From the cell containing the given text, extract its center point as (X, Y) coordinate. 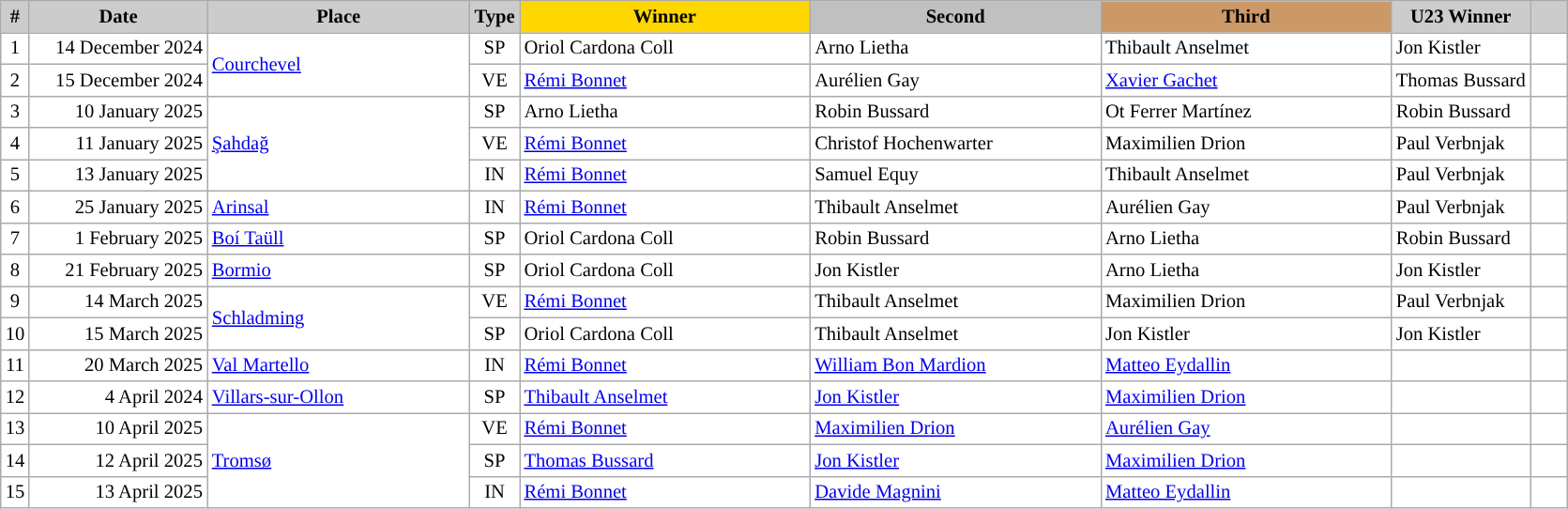
Courchevel (339, 64)
Tromsø (339, 460)
William Bon Mardion (955, 365)
11 January 2025 (118, 144)
Bormio (339, 270)
1 (15, 48)
9 (15, 301)
15 December 2024 (118, 80)
U23 Winner (1461, 16)
11 (15, 365)
8 (15, 270)
Type (495, 16)
20 March 2025 (118, 365)
15 (15, 492)
3 (15, 112)
Arinsal (339, 207)
4 (15, 144)
Schladming (339, 317)
Boí Taüll (339, 239)
Davide Magnini (955, 492)
Ot Ferrer Martínez (1246, 112)
Date (118, 16)
12 (15, 397)
21 February 2025 (118, 270)
10 January 2025 (118, 112)
15 March 2025 (118, 333)
Second (955, 16)
7 (15, 239)
Samuel Equy (955, 175)
25 January 2025 (118, 207)
13 April 2025 (118, 492)
Val Martello (339, 365)
13 (15, 428)
5 (15, 175)
10 (15, 333)
4 April 2024 (118, 397)
Third (1246, 16)
Villars-sur-Ollon (339, 397)
Place (339, 16)
13 January 2025 (118, 175)
Winner (665, 16)
10 April 2025 (118, 428)
2 (15, 80)
12 April 2025 (118, 460)
14 March 2025 (118, 301)
Şahdağ (339, 143)
6 (15, 207)
Christof Hochenwarter (955, 144)
14 (15, 460)
14 December 2024 (118, 48)
1 February 2025 (118, 239)
# (15, 16)
Xavier Gachet (1246, 80)
